Return the (x, y) coordinate for the center point of the cell that contains the specified text.  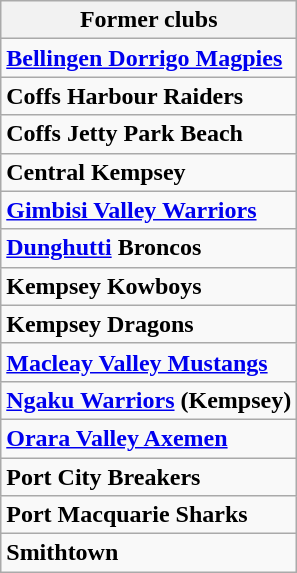
Ngaku Warriors (Kempsey) (149, 400)
Coffs Harbour Raiders (149, 96)
Central Kempsey (149, 172)
Macleay Valley Mustangs (149, 362)
Coffs Jetty Park Beach (149, 134)
Port Macquarie Sharks (149, 515)
Kempsey Dragons (149, 324)
Port City Breakers (149, 477)
Orara Valley Axemen (149, 438)
Gimbisi Valley Warriors (149, 210)
Kempsey Kowboys (149, 286)
Bellingen Dorrigo Magpies (149, 58)
Dunghutti Broncos (149, 248)
Former clubs (149, 20)
Smithtown (149, 553)
